From the cell containing the given text, extract its center point as [x, y] coordinate. 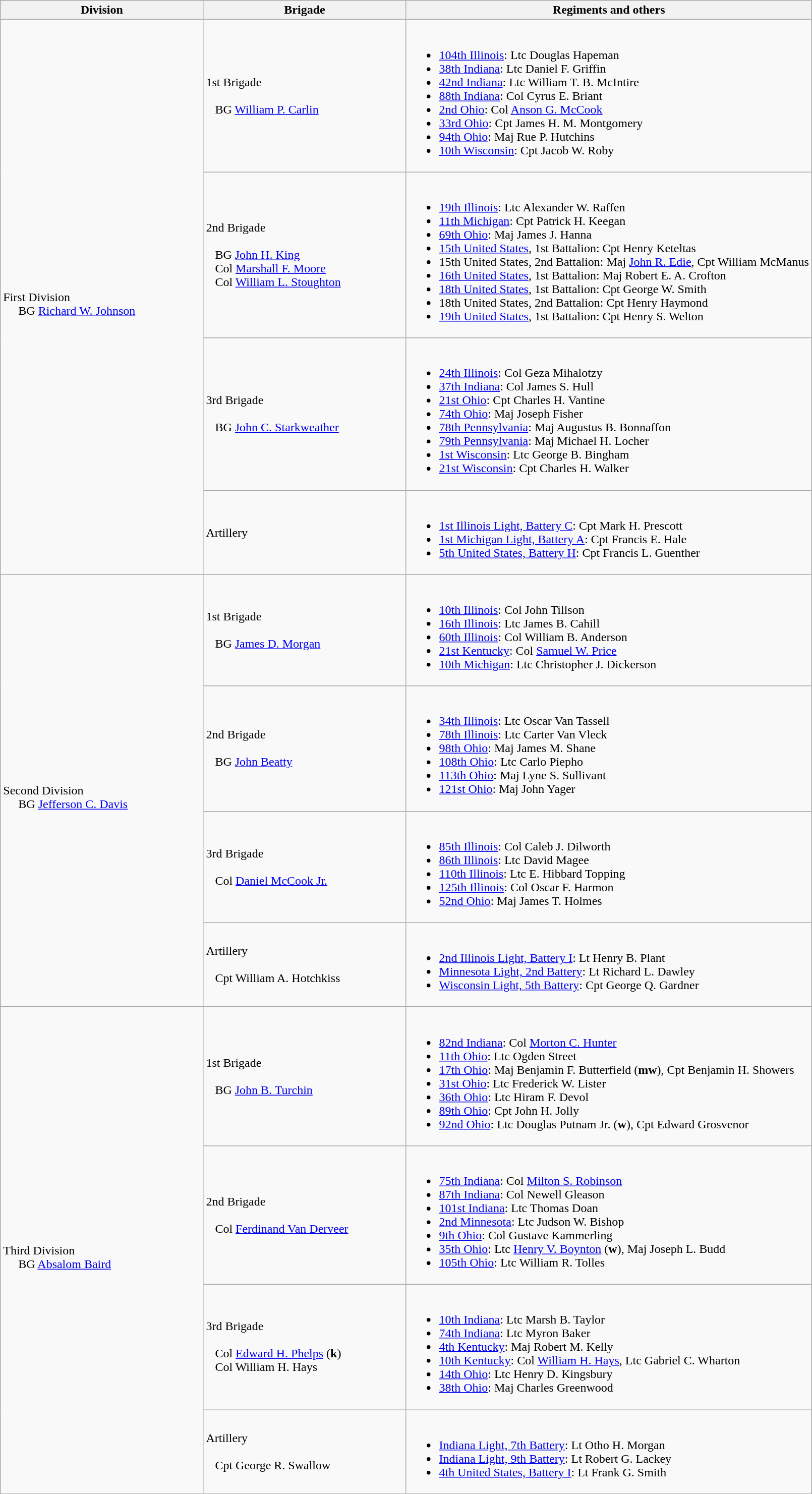
2nd Illinois Light, Battery I: Lt Henry B. PlantMinnesota Light, 2nd Battery: Lt Richard L. DawleyWisconsin Light, 5th Battery: Cpt George Q. Gardner [609, 964]
Division [102, 10]
1st Brigade BG James D. Morgan [305, 630]
3rd Brigade Col Edward H. Phelps (k) Col William H. Hays [305, 1347]
Second Division BG Jefferson C. Davis [102, 791]
Regiments and others [609, 10]
1st Brigade BG John B. Turchin [305, 1076]
Brigade [305, 10]
1st Brigade BG William P. Carlin [305, 96]
First Division BG Richard W. Johnson [102, 297]
Artillery Cpt William A. Hotchkiss [305, 964]
2nd Brigade Col Ferdinand Van Derveer [305, 1215]
3rd Brigade Col Daniel McCook Jr. [305, 867]
Indiana Light, 7th Battery: Lt Otho H. MorganIndiana Light, 9th Battery: Lt Robert G. Lackey4th United States, Battery I: Lt Frank G. Smith [609, 1452]
Third Division BG Absalom Baird [102, 1250]
2nd Brigade BG John Beatty [305, 749]
2nd Brigade BG John H. King Col Marshall F. Moore Col William L. Stoughton [305, 255]
Artillery Cpt George R. Swallow [305, 1452]
Artillery [305, 533]
3rd Brigade BG John C. Starkweather [305, 414]
